Find where the given text appears and provide that cell's center as (x, y) coordinate. 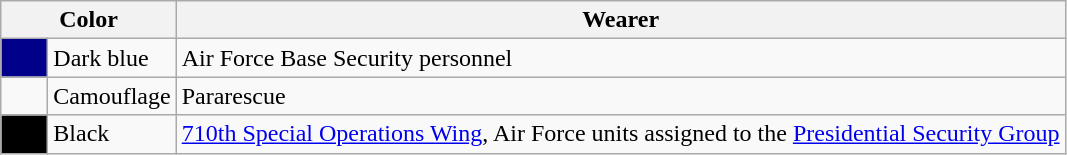
Air Force Base Security personnel (620, 58)
Wearer (620, 20)
Dark blue (112, 58)
710th Special Operations Wing, Air Force units assigned to the Presidential Security Group (620, 134)
Camouflage (112, 96)
Black (112, 134)
Pararescue (620, 96)
Color (88, 20)
